Provide the (x, y) coordinate of the cell's center where the given text is located.  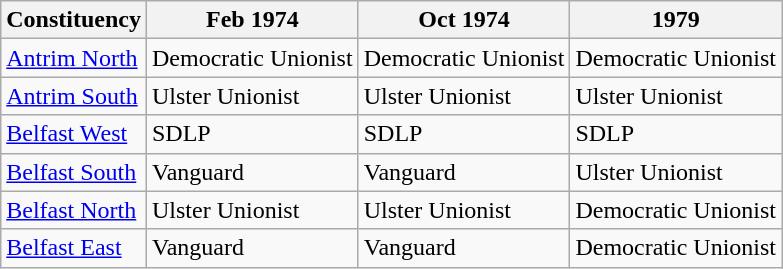
Constituency (74, 20)
Oct 1974 (464, 20)
1979 (676, 20)
Belfast East (74, 248)
Belfast North (74, 210)
Feb 1974 (252, 20)
Belfast West (74, 134)
Antrim North (74, 58)
Belfast South (74, 172)
Antrim South (74, 96)
